Locate the cell with the specified text and output its [X, Y] center coordinate. 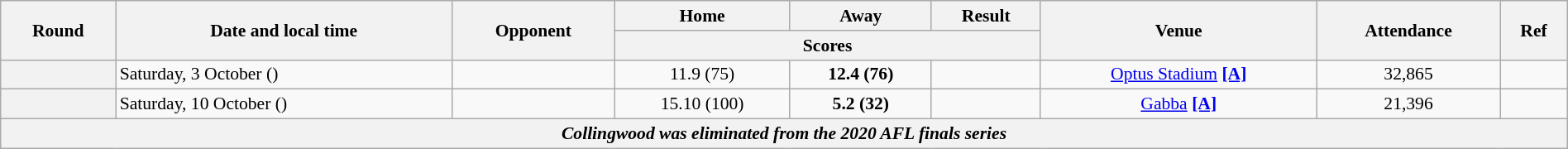
32,865 [1408, 74]
Result [986, 16]
Scores [827, 46]
Gabba [A] [1178, 104]
Round [58, 30]
Optus Stadium [A] [1178, 74]
5.2 (32) [860, 104]
21,396 [1408, 104]
12.4 (76) [860, 74]
11.9 (75) [702, 74]
Attendance [1408, 30]
15.10 (100) [702, 104]
Date and local time [284, 30]
Away [860, 16]
Ref [1533, 30]
Opponent [533, 30]
Venue [1178, 30]
Collingwood was eliminated from the 2020 AFL finals series [784, 134]
Saturday, 10 October () [284, 104]
Saturday, 3 October () [284, 74]
Home [702, 16]
